Output the (x, y) coordinate of the center of the cell containing the given text.  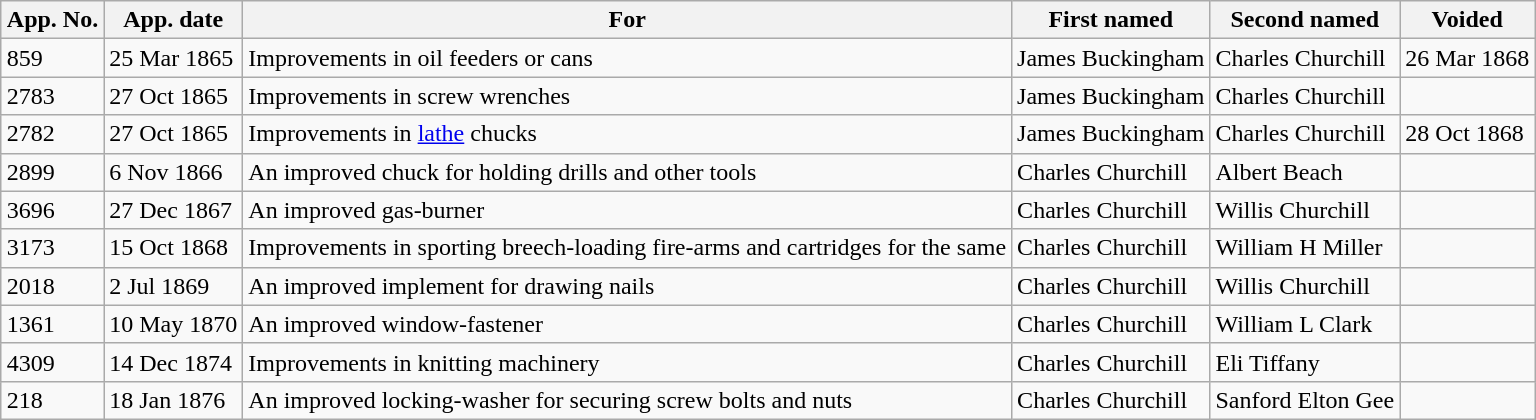
Improvements in lathe chucks (628, 134)
26 Mar 1868 (1468, 58)
2018 (52, 286)
14 Dec 1874 (174, 362)
4309 (52, 362)
Improvements in sporting breech-loading fire-arms and cartridges for the same (628, 248)
3173 (52, 248)
6 Nov 1866 (174, 172)
3696 (52, 210)
An improved gas-burner (628, 210)
An improved locking-washer for securing screw bolts and nuts (628, 400)
Second named (1305, 20)
First named (1111, 20)
859 (52, 58)
Voided (1468, 20)
18 Jan 1876 (174, 400)
2899 (52, 172)
An improved window-fastener (628, 324)
2783 (52, 96)
218 (52, 400)
2 Jul 1869 (174, 286)
28 Oct 1868 (1468, 134)
15 Oct 1868 (174, 248)
An improved implement for drawing nails (628, 286)
25 Mar 1865 (174, 58)
William H Miller (1305, 248)
For (628, 20)
27 Dec 1867 (174, 210)
Improvements in screw wrenches (628, 96)
1361 (52, 324)
Albert Beach (1305, 172)
An improved chuck for holding drills and other tools (628, 172)
William L Clark (1305, 324)
Sanford Elton Gee (1305, 400)
App. date (174, 20)
Improvements in oil feeders or cans (628, 58)
Improvements in knitting machinery (628, 362)
10 May 1870 (174, 324)
App. No. (52, 20)
Eli Tiffany (1305, 362)
2782 (52, 134)
